Output the (X, Y) coordinate of the center of the cell containing the given text.  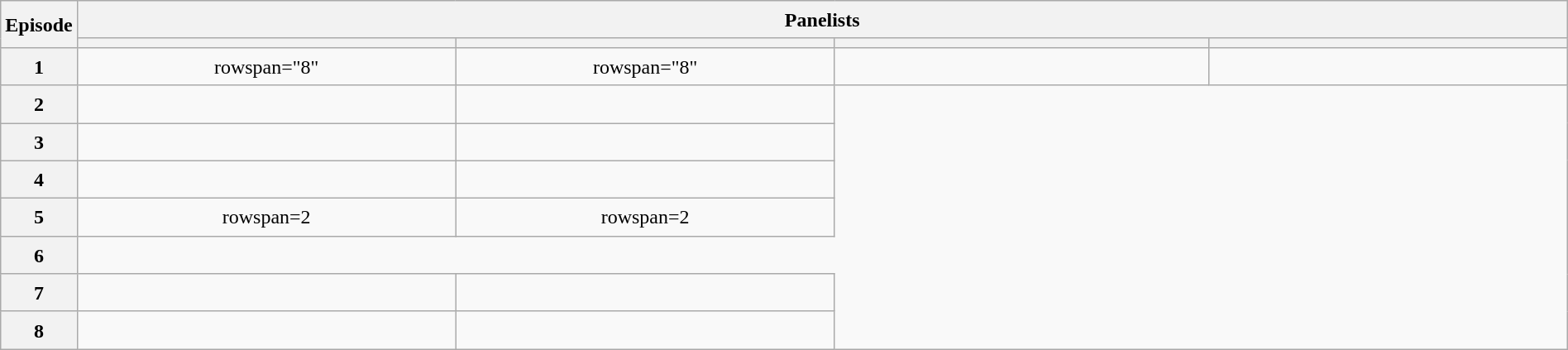
5 (39, 218)
6 (39, 255)
2 (39, 104)
8 (39, 330)
7 (39, 293)
Panelists (822, 20)
Episode (39, 25)
4 (39, 180)
1 (39, 66)
3 (39, 141)
